Extract the (X, Y) coordinate from the center of the cell holding the provided text.  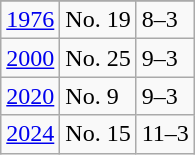
11–3 (165, 134)
No. 9 (98, 96)
2024 (30, 134)
No. 19 (98, 20)
2020 (30, 96)
2000 (30, 58)
8–3 (165, 20)
No. 15 (98, 134)
No. 25 (98, 58)
1976 (30, 20)
